Pinpoint the cell where the given text exists, returning its [x, y] midpoint coordinate. 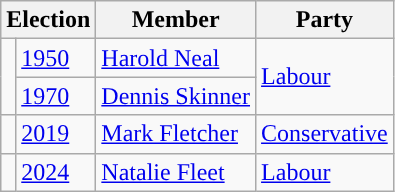
1970 [56, 96]
2019 [56, 134]
Member [176, 20]
Dennis Skinner [176, 96]
Election [48, 20]
2024 [56, 172]
Harold Neal [176, 58]
1950 [56, 58]
Natalie Fleet [176, 172]
Mark Fletcher [176, 134]
Party [325, 20]
Conservative [325, 134]
